Provide the (x, y) coordinate of the cell's center where the given text is located.  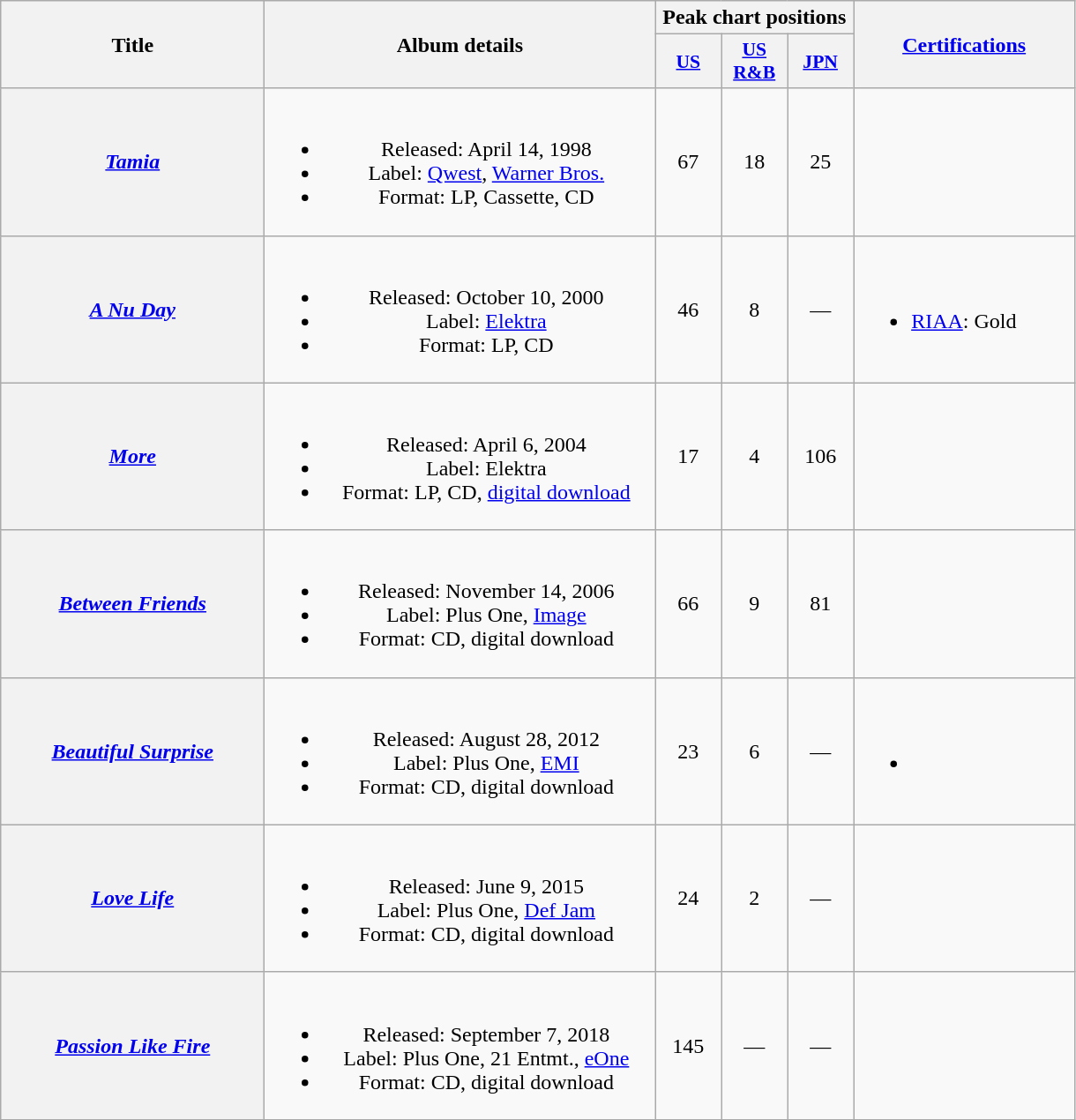
Between Friends (132, 603)
US R&B (755, 62)
67 (688, 162)
Released: November 14, 2006Label: Plus One, ImageFormat: CD, digital download (460, 603)
66 (688, 603)
Title (132, 44)
6 (755, 751)
More (132, 457)
106 (820, 457)
46 (688, 309)
81 (820, 603)
Love Life (132, 898)
Released: September 7, 2018Label: Plus One, 21 Entmt., eOneFormat: CD, digital download (460, 1046)
25 (820, 162)
Certifications (965, 44)
18 (755, 162)
23 (688, 751)
24 (688, 898)
RIAA: Gold (965, 309)
Released: April 6, 2004Label: ElektraFormat: LP, CD, digital download (460, 457)
Released: October 10, 2000Label: ElektraFormat: LP, CD (460, 309)
Peak chart positions (755, 18)
A Nu Day (132, 309)
Released: April 14, 1998Label: Qwest, Warner Bros.Format: LP, Cassette, CD (460, 162)
US (688, 62)
8 (755, 309)
17 (688, 457)
9 (755, 603)
Passion Like Fire (132, 1046)
145 (688, 1046)
Album details (460, 44)
JPN (820, 62)
Beautiful Surprise (132, 751)
4 (755, 457)
2 (755, 898)
Tamia (132, 162)
Released: June 9, 2015Label: Plus One, Def JamFormat: CD, digital download (460, 898)
Released: August 28, 2012Label: Plus One, EMIFormat: CD, digital download (460, 751)
